Search for the cell housing the specified text and yield its (X, Y) center coordinate. 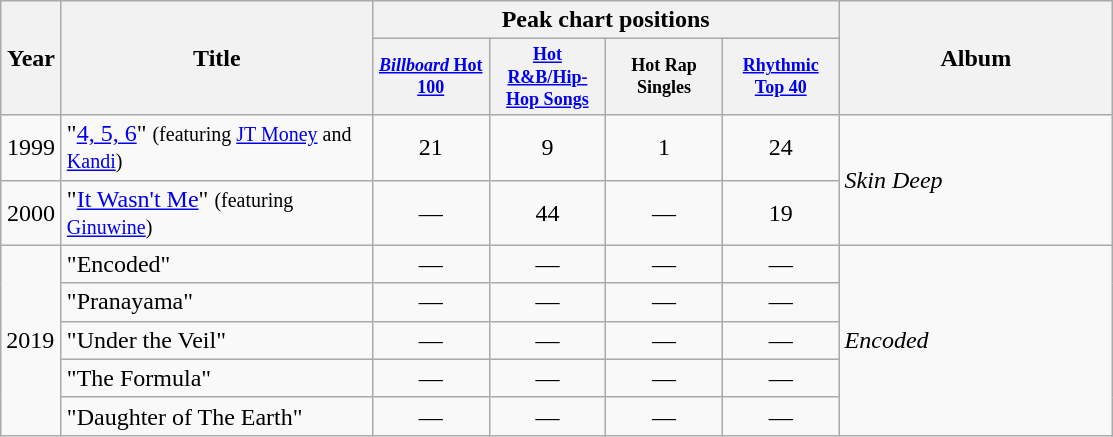
1999 (32, 148)
"Pranayama" (216, 302)
"Encoded" (216, 264)
"The Formula" (216, 378)
Peak chart positions (606, 20)
44 (548, 212)
24 (780, 148)
"Under the Veil" (216, 340)
Encoded (976, 340)
9 (548, 148)
2019 (32, 340)
Title (216, 58)
Rhythmic Top 40 (780, 77)
Hot R&B/Hip-Hop Songs (548, 77)
Billboard Hot 100 (430, 77)
2000 (32, 212)
21 (430, 148)
Album (976, 58)
"Daughter of The Earth" (216, 416)
1 (664, 148)
Year (32, 58)
19 (780, 212)
Hot Rap Singles (664, 77)
"It Wasn't Me" (featuring Ginuwine) (216, 212)
"4, 5, 6" (featuring JT Money and Kandi) (216, 148)
Skin Deep (976, 180)
